Provide the (x, y) coordinate of the cell's center where the given text is located.  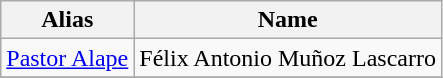
Félix Antonio Muñoz Lascarro (288, 58)
Name (288, 20)
Alias (68, 20)
Pastor Alape (68, 58)
